Detect which cell encompasses the target text, then output its [x, y] center coordinate. 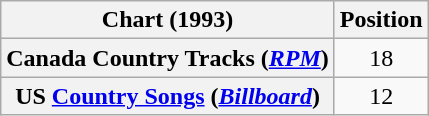
Chart (1993) [168, 20]
12 [381, 96]
Position [381, 20]
18 [381, 58]
US Country Songs (Billboard) [168, 96]
Canada Country Tracks (RPM) [168, 58]
